Determine the [x, y] coordinate at the center of the cell enclosing the given text.  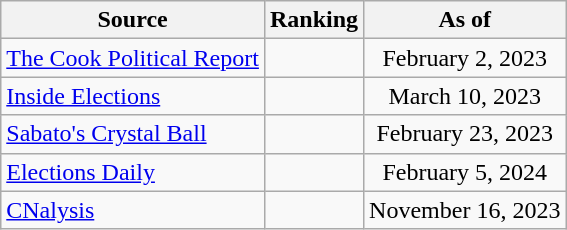
February 5, 2024 [465, 172]
CNalysis [133, 210]
November 16, 2023 [465, 210]
February 2, 2023 [465, 58]
March 10, 2023 [465, 96]
Ranking [314, 20]
Inside Elections [133, 96]
Sabato's Crystal Ball [133, 134]
As of [465, 20]
The Cook Political Report [133, 58]
February 23, 2023 [465, 134]
Elections Daily [133, 172]
Source [133, 20]
